From the cell containing the given text, extract its center point as [X, Y] coordinate. 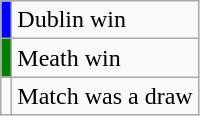
Meath win [105, 58]
Match was a draw [105, 96]
Dublin win [105, 20]
